Output the [X, Y] coordinate of the center of the cell containing the given text.  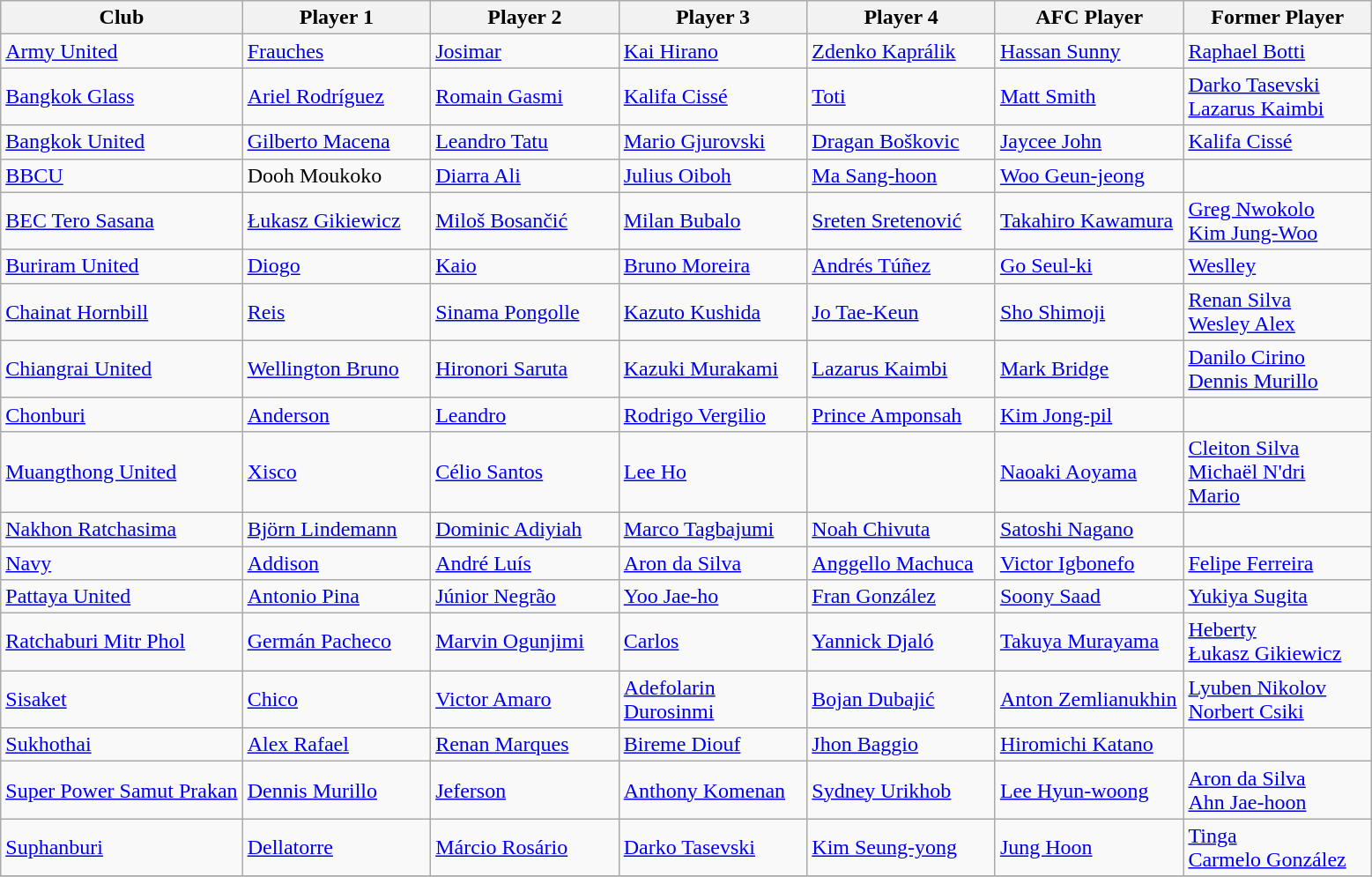
Toti [901, 97]
Yukiya Sugita [1278, 597]
Dominic Adiyiah [525, 529]
Muangthong United [122, 472]
Hiromichi Katano [1089, 745]
Naoaki Aoyama [1089, 472]
Marco Tagbajumi [713, 529]
Prince Amponsah [901, 414]
Takuya Murayama [1089, 642]
Jo Tae-Keun [901, 312]
Darko Tasevski Lazarus Kaimbi [1278, 97]
Cleiton Silva Michaël N'dri Mario [1278, 472]
Player 1 [337, 18]
Former Player [1278, 18]
Club [122, 18]
Josimar [525, 51]
Diogo [337, 266]
Lazarus Kaimbi [901, 368]
Dennis Murillo [337, 790]
Go Seul-ki [1089, 266]
Márcio Rosário [525, 848]
Adefolarin Durosinmi [713, 700]
Chiangrai United [122, 368]
Kazuto Kushida [713, 312]
Leandro Tatu [525, 142]
Takahiro Kawamura [1089, 220]
Sinama Pongolle [525, 312]
Hironori Saruta [525, 368]
Xisco [337, 472]
Anton Zemlianukhin [1089, 700]
Frauches [337, 51]
Júnior Negrão [525, 597]
Reis [337, 312]
Bireme Diouf [713, 745]
Heberty Łukasz Gikiewicz [1278, 642]
Chonburi [122, 414]
Sho Shimoji [1089, 312]
Danilo Cirino Dennis Murillo [1278, 368]
Nakhon Ratchasima [122, 529]
Ma Sang-hoon [901, 175]
BBCU [122, 175]
Diarra Ali [525, 175]
Dragan Boškovic [901, 142]
Jung Hoon [1089, 848]
Kazuki Murakami [713, 368]
Soony Saad [1089, 597]
Victor Amaro [525, 700]
Gilberto Macena [337, 142]
Lee Ho [713, 472]
Suphanburi [122, 848]
Tinga Carmelo González [1278, 848]
Zdenko Kaprálik [901, 51]
Dooh Moukoko [337, 175]
Rodrigo Vergilio [713, 414]
Pattaya United [122, 597]
Leandro [525, 414]
Woo Geun-jeong [1089, 175]
Andrés Túñez [901, 266]
AFC Player [1089, 18]
Antonio Pina [337, 597]
Renan Silva Wesley Alex [1278, 312]
Björn Lindemann [337, 529]
Kai Hirano [713, 51]
Hassan Sunny [1089, 51]
Bangkok Glass [122, 97]
Lee Hyun-woong [1089, 790]
Felipe Ferreira [1278, 563]
Super Power Samut Prakan [122, 790]
Weslley [1278, 266]
Chico [337, 700]
Satoshi Nagano [1089, 529]
Victor Igbonefo [1089, 563]
Łukasz Gikiewicz [337, 220]
Romain Gasmi [525, 97]
Ratchaburi Mitr Phol [122, 642]
Jhon Baggio [901, 745]
Kim Jong-pil [1089, 414]
Lyuben Nikolov Norbert Csiki [1278, 700]
Jaycee John [1089, 142]
Mark Bridge [1089, 368]
Sukhothai [122, 745]
Mario Gjurovski [713, 142]
Dellatorre [337, 848]
Bojan Dubajić [901, 700]
Army United [122, 51]
Player 4 [901, 18]
Carlos [713, 642]
Aron da Silva Ahn Jae-hoon [1278, 790]
Sydney Urikhob [901, 790]
Chainat Hornbill [122, 312]
Kim Seung-yong [901, 848]
Wellington Bruno [337, 368]
Anderson [337, 414]
Yannick Djaló [901, 642]
Marvin Ogunjimi [525, 642]
Matt Smith [1089, 97]
Ariel Rodríguez [337, 97]
Anthony Komenan [713, 790]
Noah Chivuta [901, 529]
Darko Tasevski [713, 848]
Addison [337, 563]
Buriram United [122, 266]
Jeferson [525, 790]
Miloš Bosančić [525, 220]
Anggello Machuca [901, 563]
Greg Nwokolo Kim Jung-Woo [1278, 220]
Sreten Sretenović [901, 220]
Yoo Jae-ho [713, 597]
Navy [122, 563]
Kaio [525, 266]
Renan Marques [525, 745]
Raphael Botti [1278, 51]
Sisaket [122, 700]
André Luís [525, 563]
Julius Oiboh [713, 175]
Bruno Moreira [713, 266]
Germán Pacheco [337, 642]
Fran González [901, 597]
Player 2 [525, 18]
Aron da Silva [713, 563]
Célio Santos [525, 472]
Bangkok United [122, 142]
BEC Tero Sasana [122, 220]
Alex Rafael [337, 745]
Milan Bubalo [713, 220]
Player 3 [713, 18]
